Return the [X, Y] coordinate for the center point of the cell that contains the specified text.  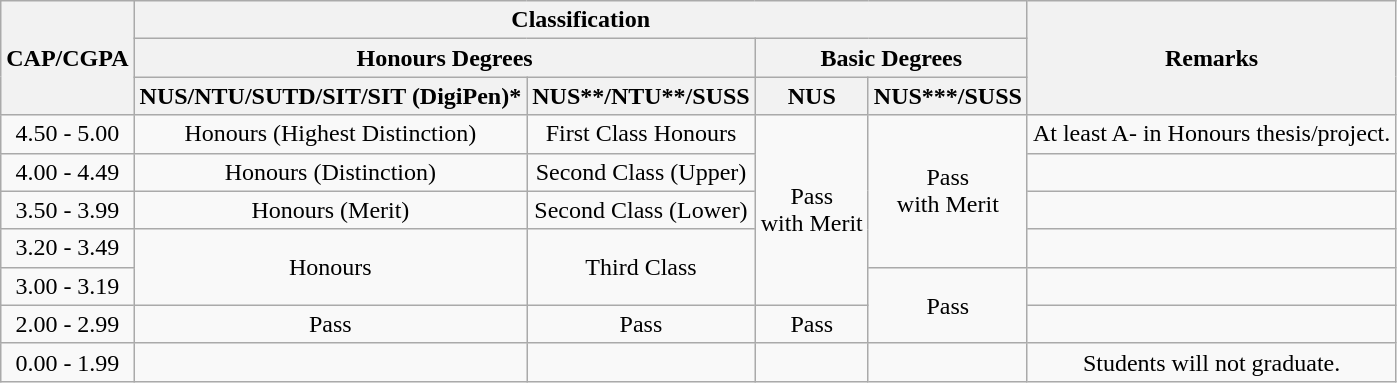
Second Class (Upper) [641, 172]
NUS/NTU/SUTD/SIT/SIT (DigiPen)* [330, 96]
4.00 - 4.49 [68, 172]
3.20 - 3.49 [68, 248]
Third Class [641, 267]
Basic Degrees [891, 58]
4.50 - 5.00 [68, 134]
Honours (Highest Distinction) [330, 134]
Honours Degrees [444, 58]
Honours (Merit) [330, 210]
CAP/CGPA [68, 58]
NUS [812, 96]
NUS**/NTU**/SUSS [641, 96]
At least A- in Honours thesis/project. [1211, 134]
3.50 - 3.99 [68, 210]
3.00 - 3.19 [68, 286]
Students will not graduate. [1211, 362]
Second Class (Lower) [641, 210]
Honours (Distinction) [330, 172]
First Class Honours [641, 134]
2.00 - 2.99 [68, 324]
0.00 - 1.99 [68, 362]
Honours [330, 267]
Classification [580, 20]
Remarks [1211, 58]
NUS***/SUSS [948, 96]
